From the cell containing the given text, extract its center point as (x, y) coordinate. 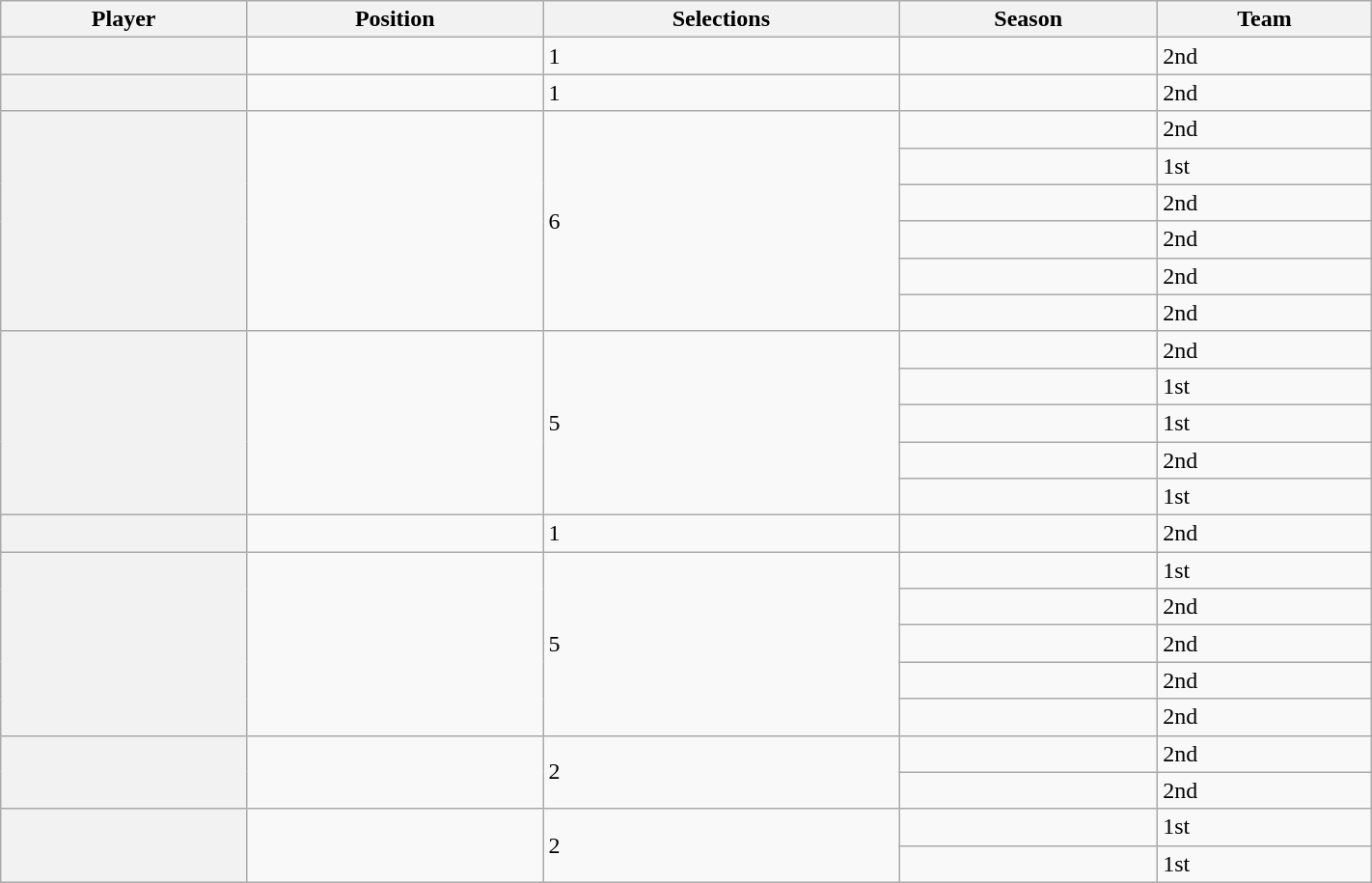
Season (1029, 19)
Position (396, 19)
6 (722, 221)
Team (1265, 19)
Player (123, 19)
Selections (722, 19)
